Return the (X, Y) coordinate for the center point of the cell that contains the specified text.  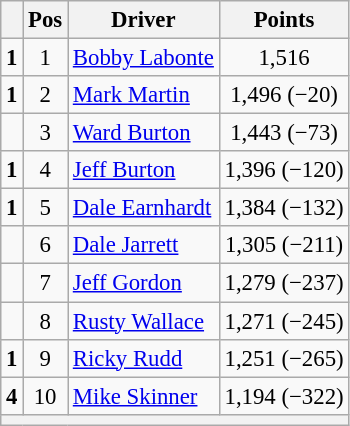
Driver (144, 20)
1,305 (−211) (284, 245)
Jeff Gordon (144, 283)
Bobby Labonte (144, 58)
2 (46, 95)
Dale Earnhardt (144, 208)
9 (46, 358)
1,396 (−120) (284, 170)
1,279 (−237) (284, 283)
1,496 (−20) (284, 95)
Pos (46, 20)
6 (46, 245)
1,384 (−132) (284, 208)
Jeff Burton (144, 170)
3 (46, 133)
1,443 (−73) (284, 133)
Mike Skinner (144, 396)
1,271 (−245) (284, 321)
1,516 (284, 58)
Points (284, 20)
Mark Martin (144, 95)
Ward Burton (144, 133)
1,251 (−265) (284, 358)
8 (46, 321)
1,194 (−322) (284, 396)
Dale Jarrett (144, 245)
7 (46, 283)
10 (46, 396)
Rusty Wallace (144, 321)
5 (46, 208)
Ricky Rudd (144, 358)
